From the cell containing the given text, extract its center point as (X, Y) coordinate. 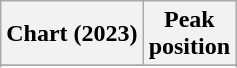
Chart (2023) (72, 34)
Peakposition (189, 34)
